Return the (x, y) coordinate for the center point of the cell that contains the specified text.  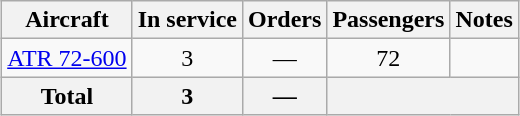
ATR 72-600 (67, 58)
Total (67, 96)
Orders (284, 20)
Aircraft (67, 20)
72 (388, 58)
In service (187, 20)
Notes (484, 20)
Passengers (388, 20)
